Search for the cell housing the specified text and yield its (x, y) center coordinate. 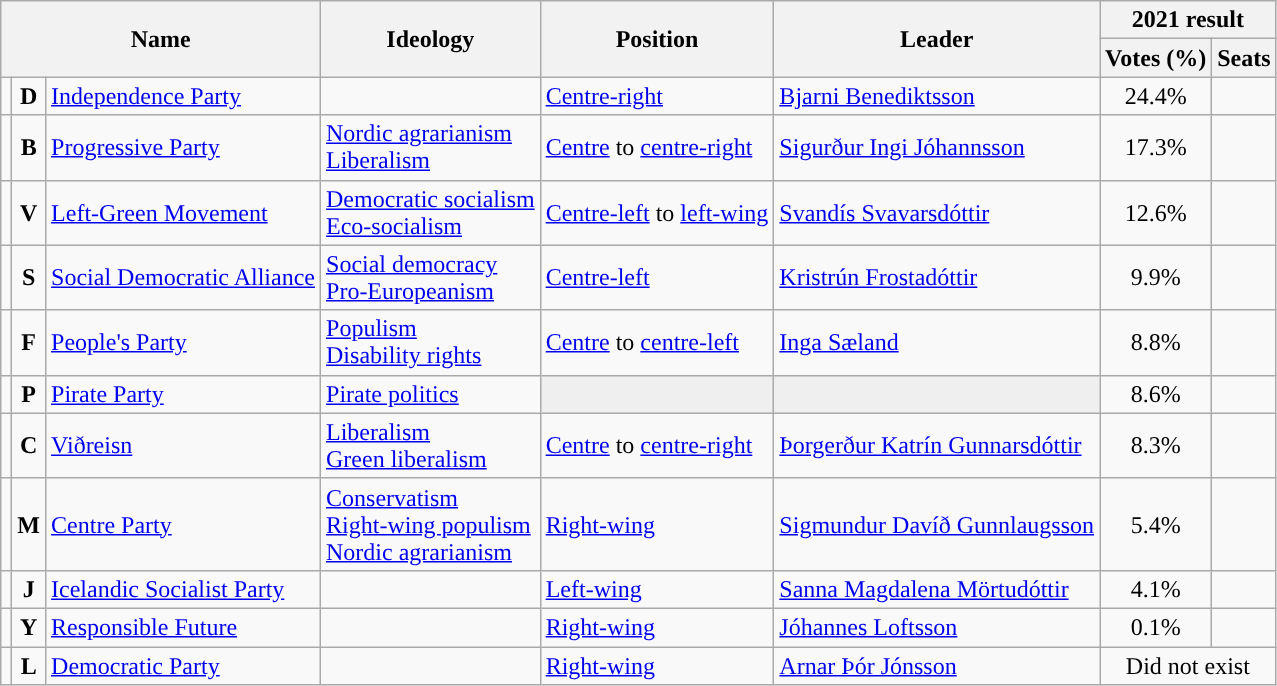
12.6% (1156, 212)
Name (161, 39)
8.3% (1156, 446)
L (29, 665)
Pirate Party (184, 394)
D (29, 96)
Centre Party (184, 524)
Sigurður Ingi Jóhannsson (937, 148)
Nordic agrarianismLiberalism (431, 148)
Social Democratic Alliance (184, 278)
Progressive Party (184, 148)
Arnar Þór Jónsson (937, 665)
J (29, 589)
Inga Sæland (937, 342)
S (29, 278)
2021 result (1188, 20)
Leader (937, 39)
Votes (%) (1156, 58)
4.1% (1156, 589)
Centre-left (657, 278)
Jóhannes Loftsson (937, 627)
Þorgerður Katrín Gunnarsdóttir (937, 446)
LiberalismGreen liberalism (431, 446)
Centre to centre-left (657, 342)
Icelandic Socialist Party (184, 589)
8.8% (1156, 342)
Centre-right (657, 96)
Did not exist (1188, 665)
Pirate politics (431, 394)
Sigmundur Davíð Gunnlaugsson (937, 524)
Ideology (431, 39)
Kristrún Frostadóttir (937, 278)
17.3% (1156, 148)
Social democracyPro-Europeanism (431, 278)
Y (29, 627)
C (29, 446)
B (29, 148)
Left-Green Movement (184, 212)
9.9% (1156, 278)
Position (657, 39)
PopulismDisability rights (431, 342)
Independence Party (184, 96)
24.4% (1156, 96)
Centre-left to left-wing (657, 212)
Democratic Party (184, 665)
5.4% (1156, 524)
ConservatismRight-wing populismNordic agrarianism (431, 524)
Bjarni Benediktsson (937, 96)
P (29, 394)
F (29, 342)
Seats (1244, 58)
8.6% (1156, 394)
Viðreisn (184, 446)
Svandís Svavarsdóttir (937, 212)
V (29, 212)
Responsible Future (184, 627)
0.1% (1156, 627)
Left-wing (657, 589)
M (29, 524)
Democratic socialismEco-socialism (431, 212)
Sanna Magdalena Mörtudóttir (937, 589)
People's Party (184, 342)
